Pinpoint the cell where the given text exists, returning its (X, Y) midpoint coordinate. 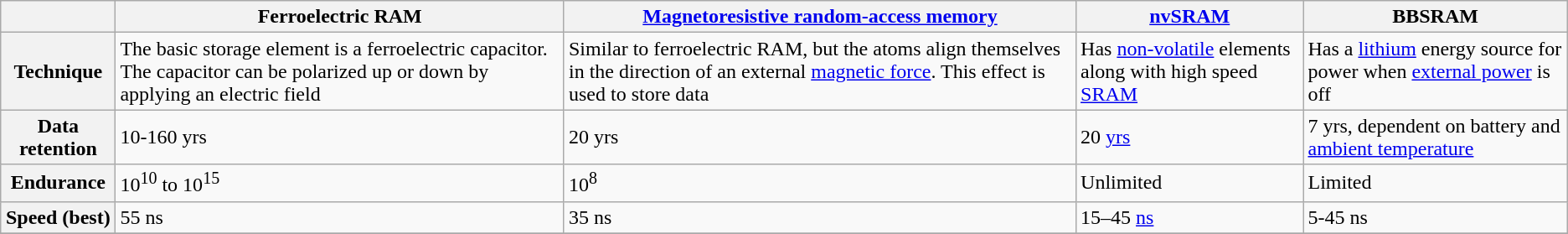
Magnetoresistive random-access memory (819, 17)
Unlimited (1189, 183)
7 yrs, dependent on battery and ambient temperature (1436, 138)
Endurance (59, 183)
5-45 ns (1436, 217)
nvSRAM (1189, 17)
Has non-volatile elements along with high speed SRAM (1189, 71)
Ferroelectric RAM (340, 17)
Has a lithium energy source for power when external power is off (1436, 71)
Limited (1436, 183)
10-160 yrs (340, 138)
15–45 ns (1189, 217)
Technique (59, 71)
55 ns (340, 217)
108 (819, 183)
1010 to 1015 (340, 183)
Data retention (59, 138)
BBSRAM (1436, 17)
Speed (best) (59, 217)
The basic storage element is a ferroelectric capacitor. The capacitor can be polarized up or down by applying an electric field (340, 71)
Similar to ferroelectric RAM, but the atoms align themselves in the direction of an external magnetic force. This effect is used to store data (819, 71)
35 ns (819, 217)
